Detect which cell encompasses the target text, then output its [x, y] center coordinate. 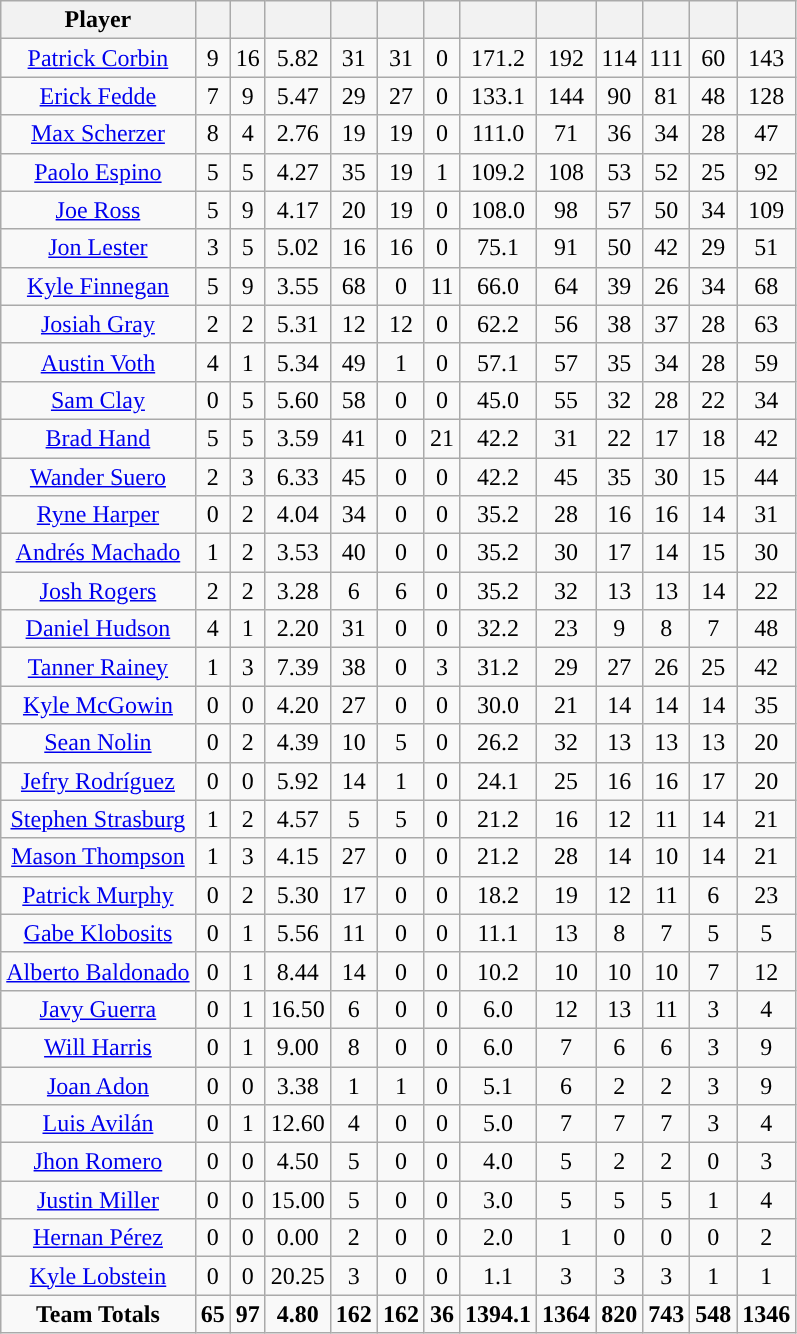
Stephen Strasburg [98, 819]
15.00 [298, 1200]
1364 [566, 1314]
Ryne Harper [98, 515]
Erick Fedde [98, 96]
3.28 [298, 591]
Justin Miller [98, 1200]
59 [766, 362]
2.0 [498, 1238]
Patrick Murphy [98, 895]
Will Harris [98, 1047]
Jefry Rodríguez [98, 781]
18.2 [498, 895]
5.56 [298, 933]
12.60 [298, 1124]
192 [566, 58]
32.2 [498, 629]
5.1 [498, 1085]
Wander Suero [98, 477]
9.00 [298, 1047]
66.0 [498, 286]
Kyle Finnegan [98, 286]
90 [620, 96]
30.0 [498, 705]
128 [766, 96]
4.27 [298, 172]
4.80 [298, 1314]
0.00 [298, 1238]
111.0 [498, 134]
18 [714, 438]
5.60 [298, 400]
Max Scherzer [98, 134]
Patrick Corbin [98, 58]
108 [566, 172]
Sean Nolin [98, 743]
4.20 [298, 705]
41 [354, 438]
64 [566, 286]
3.38 [298, 1085]
Joe Ross [98, 210]
Team Totals [98, 1314]
60 [714, 58]
52 [666, 172]
133.1 [498, 96]
75.1 [498, 248]
4.39 [298, 743]
1346 [766, 1314]
Daniel Hudson [98, 629]
47 [766, 134]
3.0 [498, 1200]
Sam Clay [98, 400]
4.15 [298, 857]
91 [566, 248]
5.30 [298, 895]
49 [354, 362]
3.53 [298, 553]
5.47 [298, 96]
108.0 [498, 210]
5.0 [498, 1124]
144 [566, 96]
20.25 [298, 1276]
Tanner Rainey [98, 667]
31.2 [498, 667]
4.17 [298, 210]
Kyle McGowin [98, 705]
5.34 [298, 362]
109.2 [498, 172]
4.0 [498, 1162]
Jon Lester [98, 248]
171.2 [498, 58]
3.55 [298, 286]
548 [714, 1314]
Brad Hand [98, 438]
4.50 [298, 1162]
Alberto Baldonado [98, 971]
97 [248, 1314]
57.1 [498, 362]
Hernan Pérez [98, 1238]
Jhon Romero [98, 1162]
Josiah Gray [98, 324]
45.0 [498, 400]
58 [354, 400]
7.39 [298, 667]
63 [766, 324]
109 [766, 210]
111 [666, 58]
24.1 [498, 781]
51 [766, 248]
Luis Avilán [98, 1124]
16.50 [298, 1009]
5.31 [298, 324]
81 [666, 96]
820 [620, 1314]
53 [620, 172]
Gabe Klobosits [98, 933]
10.2 [498, 971]
Player [98, 20]
11.1 [498, 933]
8.44 [298, 971]
92 [766, 172]
2.20 [298, 629]
44 [766, 477]
5.82 [298, 58]
56 [566, 324]
65 [212, 1314]
6.33 [298, 477]
37 [666, 324]
Kyle Lobstein [98, 1276]
1394.1 [498, 1314]
1.1 [498, 1276]
Andrés Machado [98, 553]
55 [566, 400]
40 [354, 553]
5.02 [298, 248]
Mason Thompson [98, 857]
Paolo Espino [98, 172]
4.57 [298, 819]
71 [566, 134]
Joan Adon [98, 1085]
26.2 [498, 743]
743 [666, 1314]
98 [566, 210]
Austin Voth [98, 362]
4.04 [298, 515]
62.2 [498, 324]
Josh Rogers [98, 591]
Javy Guerra [98, 1009]
39 [620, 286]
5.92 [298, 781]
2.76 [298, 134]
3.59 [298, 438]
114 [620, 58]
143 [766, 58]
